Determine the [x, y] coordinate at the center of the cell enclosing the given text.  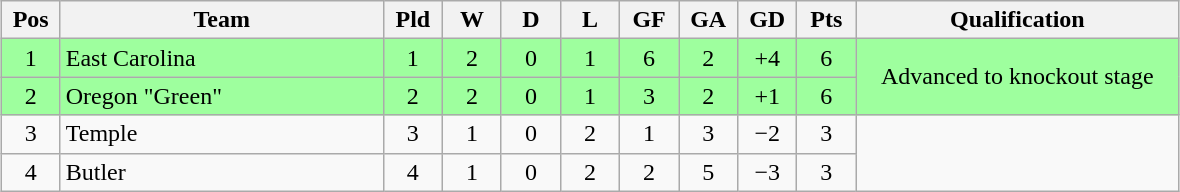
Pos [30, 20]
Advanced to knockout stage [1018, 77]
GD [768, 20]
+1 [768, 96]
GA [708, 20]
Temple [222, 134]
−3 [768, 172]
−2 [768, 134]
Pld [412, 20]
Team [222, 20]
Pts [826, 20]
5 [708, 172]
East Carolina [222, 58]
Butler [222, 172]
+4 [768, 58]
Oregon "Green" [222, 96]
L [590, 20]
Qualification [1018, 20]
GF [650, 20]
D [530, 20]
W [472, 20]
